From the cell containing the given text, extract its center point as [x, y] coordinate. 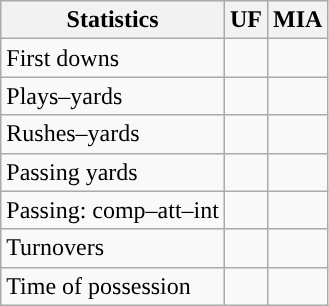
Statistics [113, 20]
Rushes–yards [113, 134]
MIA [298, 20]
UF [246, 20]
First downs [113, 58]
Turnovers [113, 248]
Passing yards [113, 172]
Plays–yards [113, 96]
Passing: comp–att–int [113, 210]
Time of possession [113, 286]
